Scan for the cell matching the given text and deliver its [X, Y] coordinate at center. 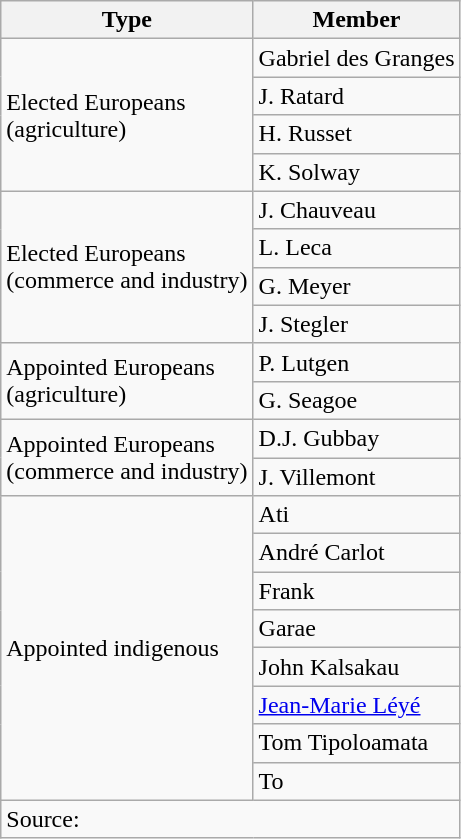
Type [127, 20]
J. Ratard [356, 96]
J. Chauveau [356, 210]
Appointed Europeans(agriculture) [127, 381]
Member [356, 20]
John Kalsakau [356, 667]
Jean-Marie Léyé [356, 705]
Appointed indigenous [127, 648]
To [356, 781]
Garae [356, 629]
P. Lutgen [356, 362]
Appointed Europeans(commerce and industry) [127, 457]
L. Leca [356, 248]
G. Meyer [356, 286]
K. Solway [356, 172]
Elected Europeans(agriculture) [127, 115]
H. Russet [356, 134]
D.J. Gubbay [356, 438]
Gabriel des Granges [356, 58]
J. Villemont [356, 477]
G. Seagoe [356, 400]
Source: [230, 819]
Ati [356, 515]
Elected Europeans(commerce and industry) [127, 267]
J. Stegler [356, 324]
Frank [356, 591]
André Carlot [356, 553]
Tom Tipoloamata [356, 743]
